Return the (x, y) coordinate for the center point of the cell that contains the specified text.  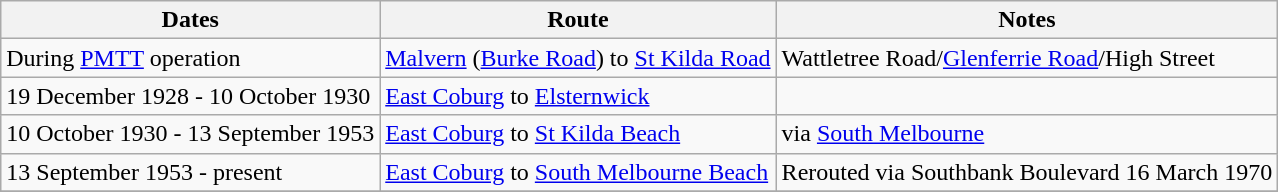
Notes (1027, 20)
Malvern (Burke Road) to St Kilda Road (578, 58)
19 December 1928 - 10 October 1930 (190, 96)
East Coburg to Elsternwick (578, 96)
Rerouted via Southbank Boulevard 16 March 1970 (1027, 172)
via South Melbourne (1027, 134)
East Coburg to South Melbourne Beach (578, 172)
During PMTT operation (190, 58)
East Coburg to St Kilda Beach (578, 134)
Route (578, 20)
10 October 1930 - 13 September 1953 (190, 134)
Dates (190, 20)
Wattletree Road/Glenferrie Road/High Street (1027, 58)
13 September 1953 - present (190, 172)
